Find where the given text appears and provide that cell's center as (X, Y) coordinate. 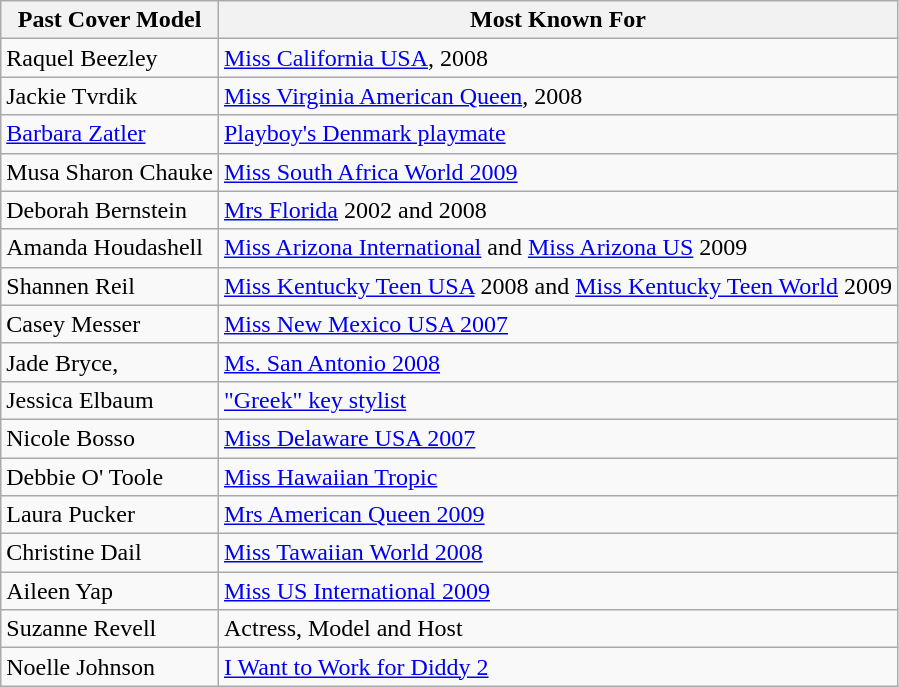
Aileen Yap (110, 591)
Jackie Tvrdik (110, 96)
Mrs Florida 2002 and 2008 (558, 210)
Miss California USA, 2008 (558, 58)
Deborah Bernstein (110, 210)
Jade Bryce, (110, 362)
Miss Virginia American Queen, 2008 (558, 96)
I Want to Work for Diddy 2 (558, 667)
Miss New Mexico USA 2007 (558, 324)
Miss Arizona International and Miss Arizona US 2009 (558, 248)
Miss Kentucky Teen USA 2008 and Miss Kentucky Teen World 2009 (558, 286)
Barbara Zatler (110, 134)
Miss Hawaiian Tropic (558, 477)
Miss Delaware USA 2007 (558, 438)
Shannen Reil (110, 286)
Musa Sharon Chauke (110, 172)
"Greek" key stylist (558, 400)
Actress, Model and Host (558, 629)
Miss Tawaiian World 2008 (558, 553)
Miss South Africa World 2009 (558, 172)
Christine Dail (110, 553)
Playboy's Denmark playmate (558, 134)
Noelle Johnson (110, 667)
Amanda Houdashell (110, 248)
Miss US International 2009 (558, 591)
Jessica Elbaum (110, 400)
Laura Pucker (110, 515)
Casey Messer (110, 324)
Nicole Bosso (110, 438)
Mrs American Queen 2009 (558, 515)
Most Known For (558, 20)
Ms. San Antonio 2008 (558, 362)
Raquel Beezley (110, 58)
Past Cover Model (110, 20)
Suzanne Revell (110, 629)
Debbie O' Toole (110, 477)
